Extract the (X, Y) coordinate from the center of the cell holding the provided text.  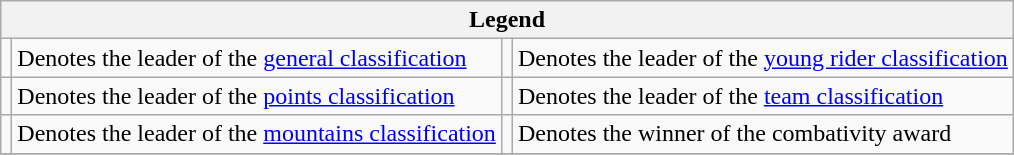
Legend (508, 20)
Denotes the winner of the combativity award (762, 134)
Denotes the leader of the general classification (257, 58)
Denotes the leader of the young rider classification (762, 58)
Denotes the leader of the points classification (257, 96)
Denotes the leader of the mountains classification (257, 134)
Denotes the leader of the team classification (762, 96)
